Locate the cell with the specified text and output its (x, y) center coordinate. 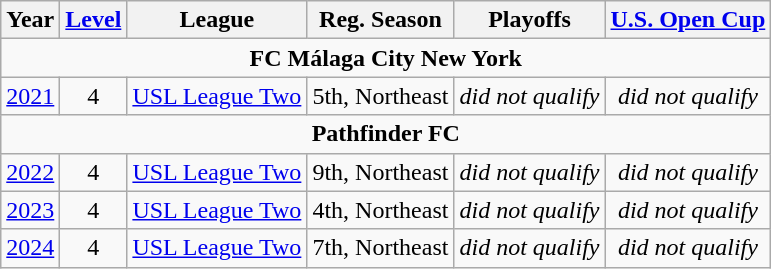
Pathfinder FC (386, 134)
Reg. Season (380, 20)
2023 (30, 210)
9th, Northeast (380, 172)
4th, Northeast (380, 210)
Year (30, 20)
2022 (30, 172)
7th, Northeast (380, 248)
Playoffs (530, 20)
League (217, 20)
U.S. Open Cup (688, 20)
Level (94, 20)
2021 (30, 96)
5th, Northeast (380, 96)
2024 (30, 248)
FC Málaga City New York (386, 58)
